Return (x, y) of the center of cell containing provided text 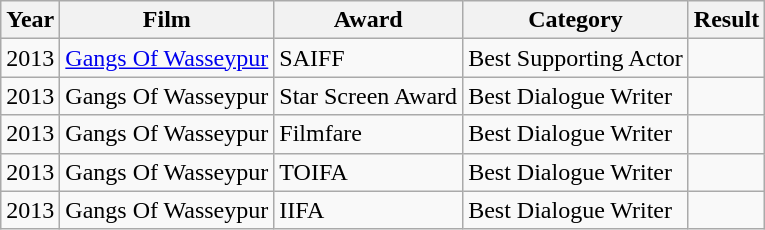
Year (30, 20)
Result (726, 20)
Award (368, 20)
SAIFF (368, 58)
TOIFA (368, 172)
Film (167, 20)
IIFA (368, 210)
Category (576, 20)
Star Screen Award (368, 96)
Filmfare (368, 134)
Best Supporting Actor (576, 58)
